Detect which cell encompasses the target text, then output its (X, Y) center coordinate. 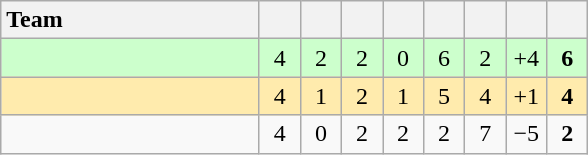
5 (444, 96)
+1 (526, 96)
7 (486, 134)
−5 (526, 134)
Team (130, 20)
+4 (526, 58)
